Pinpoint the cell where the given text exists, returning its (x, y) midpoint coordinate. 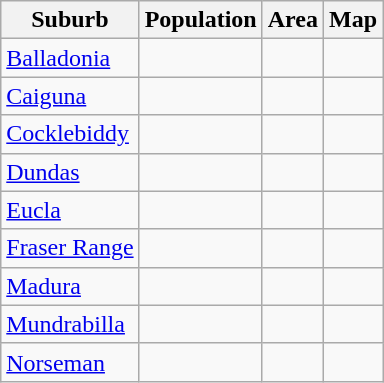
Fraser Range (70, 248)
Mundrabilla (70, 324)
Map (352, 20)
Balladonia (70, 58)
Area (292, 20)
Suburb (70, 20)
Eucla (70, 210)
Norseman (70, 362)
Cocklebiddy (70, 134)
Madura (70, 286)
Dundas (70, 172)
Caiguna (70, 96)
Population (200, 20)
